Determine the [x, y] coordinate at the center of the cell enclosing the given text.  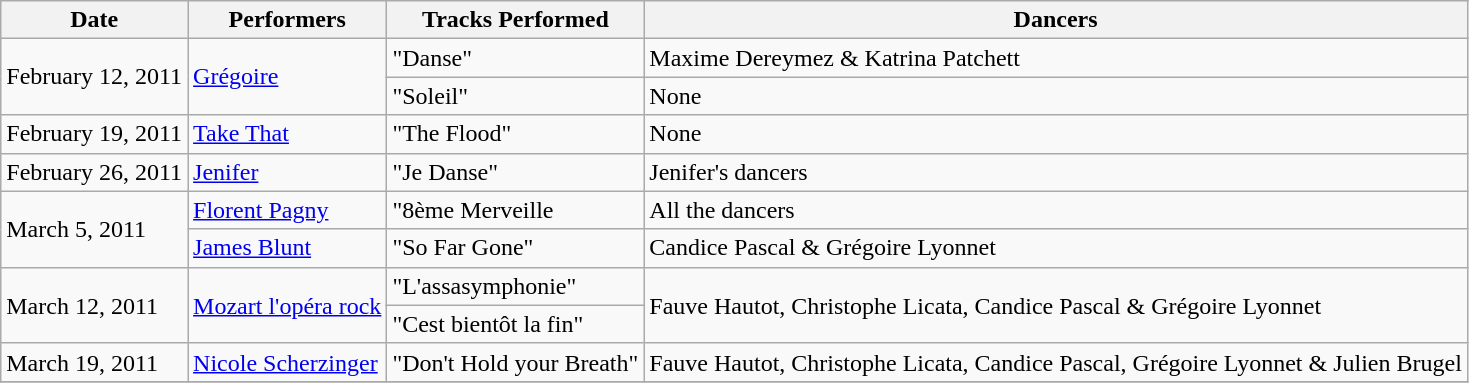
Tracks Performed [516, 20]
March 5, 2011 [94, 229]
Candice Pascal & Grégoire Lyonnet [1056, 248]
February 26, 2011 [94, 172]
James Blunt [288, 248]
Maxime Dereymez & Katrina Patchett [1056, 58]
Mozart l'opéra rock [288, 305]
Performers [288, 20]
Jenifer [288, 172]
Take That [288, 134]
Dancers [1056, 20]
"Soleil" [516, 96]
Date [94, 20]
"So Far Gone" [516, 248]
"The Flood" [516, 134]
"Je Danse" [516, 172]
March 19, 2011 [94, 362]
February 19, 2011 [94, 134]
Grégoire [288, 77]
Nicole Scherzinger [288, 362]
March 12, 2011 [94, 305]
"L'assasymphonie" [516, 286]
"Cest bientôt la fin" [516, 324]
"8ème Merveille [516, 210]
Jenifer's dancers [1056, 172]
February 12, 2011 [94, 77]
Fauve Hautot, Christophe Licata, Candice Pascal & Grégoire Lyonnet [1056, 305]
"Danse" [516, 58]
"Don't Hold your Breath" [516, 362]
Fauve Hautot, Christophe Licata, Candice Pascal, Grégoire Lyonnet & Julien Brugel [1056, 362]
All the dancers [1056, 210]
Florent Pagny [288, 210]
